Find where the given text appears and provide that cell's center as [X, Y] coordinate. 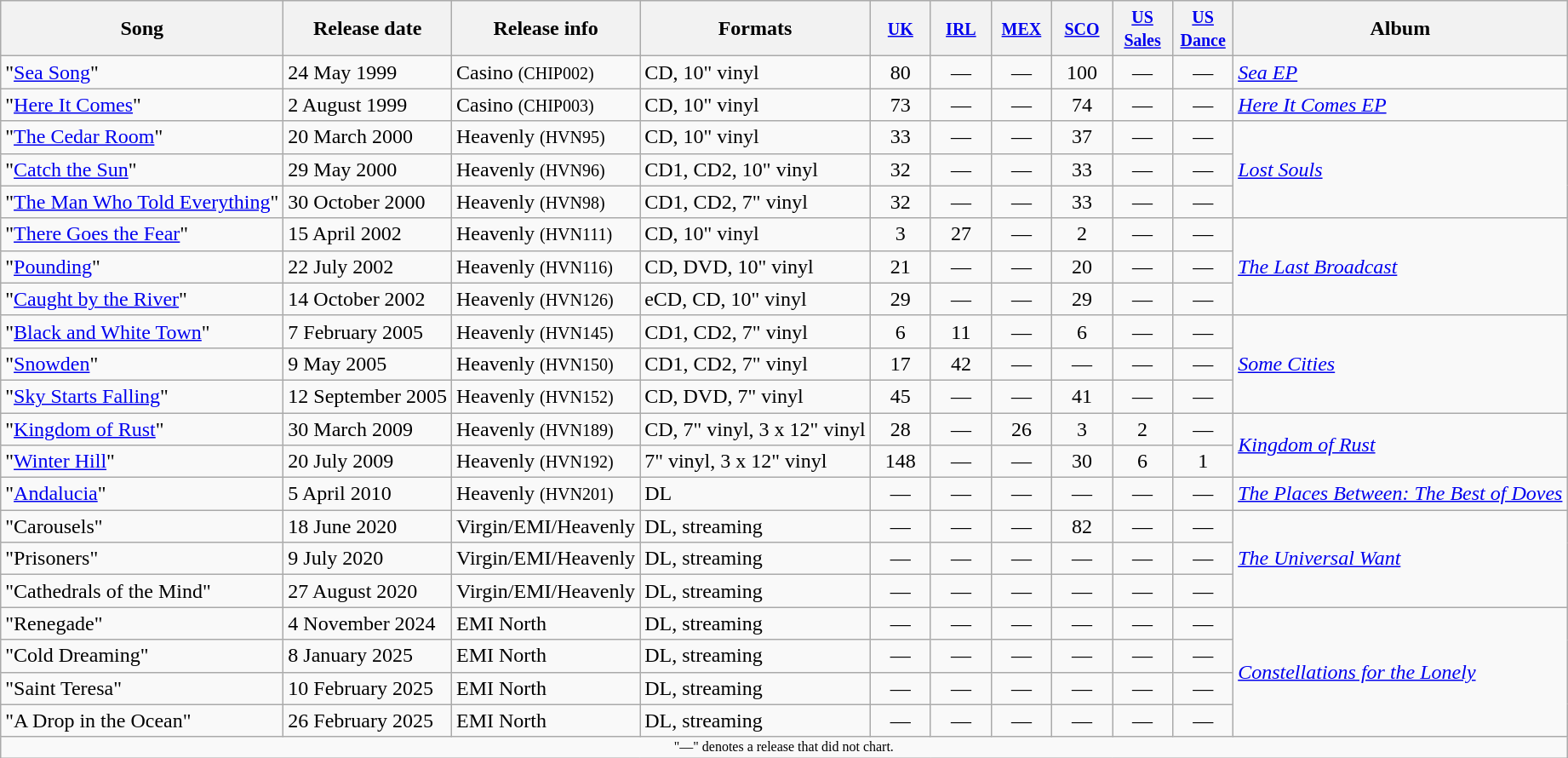
26 [1021, 428]
CD, 7" vinyl, 3 x 12" vinyl [756, 428]
80 [901, 72]
20 [1081, 267]
24 May 1999 [368, 72]
The Universal Want [1400, 559]
18 June 2020 [368, 526]
IRL [960, 29]
The Last Broadcast [1400, 267]
"Renegade" [142, 623]
30 March 2009 [368, 428]
"Black and White Town" [142, 331]
"Prisoners" [142, 559]
20 March 2000 [368, 137]
27 [960, 234]
Constellations for the Lonely [1400, 672]
CD, DVD, 10" vinyl [756, 267]
"Winter Hill" [142, 462]
Some Cities [1400, 364]
27 August 2020 [368, 591]
Casino (CHIP003) [545, 105]
CD1, CD2, 10" vinyl [756, 169]
"The Cedar Room" [142, 137]
148 [901, 462]
USSales [1142, 29]
26 February 2025 [368, 721]
20 July 2009 [368, 462]
Heavenly (HVN189) [545, 428]
21 [901, 267]
Heavenly (HVN145) [545, 331]
"Carousels" [142, 526]
Heavenly (HVN152) [545, 396]
29 May 2000 [368, 169]
4 November 2024 [368, 623]
45 [901, 396]
14 October 2002 [368, 299]
73 [901, 105]
"Catch the Sun" [142, 169]
"—" denotes a release that did not chart. [784, 747]
Lost Souls [1400, 169]
74 [1081, 105]
9 July 2020 [368, 559]
Here It Comes EP [1400, 105]
Casino (CHIP002) [545, 72]
eCD, CD, 10" vinyl [756, 299]
7" vinyl, 3 x 12" vinyl [756, 462]
Heavenly (HVN150) [545, 364]
30 [1081, 462]
CD, DVD, 7" vinyl [756, 396]
22 July 2002 [368, 267]
10 February 2025 [368, 688]
17 [901, 364]
USDance [1204, 29]
Heavenly (HVN201) [545, 494]
Heavenly (HVN111) [545, 234]
Release info [545, 29]
"Saint Teresa" [142, 688]
"Sky Starts Falling" [142, 396]
"A Drop in the Ocean" [142, 721]
28 [901, 428]
15 April 2002 [368, 234]
Sea EP [1400, 72]
Heavenly (HVN95) [545, 137]
12 September 2005 [368, 396]
UK [901, 29]
Album [1400, 29]
"Andalucia" [142, 494]
MEX [1021, 29]
100 [1081, 72]
42 [960, 364]
Heavenly (HVN96) [545, 169]
"Kingdom of Rust" [142, 428]
The Places Between: The Best of Doves [1400, 494]
37 [1081, 137]
Formats [756, 29]
11 [960, 331]
5 April 2010 [368, 494]
8 January 2025 [368, 656]
7 February 2005 [368, 331]
Release date [368, 29]
"There Goes the Fear" [142, 234]
"Snowden" [142, 364]
Heavenly (HVN116) [545, 267]
"Here It Comes" [142, 105]
"Caught by the River" [142, 299]
2 August 1999 [368, 105]
82 [1081, 526]
Heavenly (HVN98) [545, 202]
30 October 2000 [368, 202]
"The Man Who Told Everything" [142, 202]
DL [756, 494]
SCO [1081, 29]
9 May 2005 [368, 364]
"Sea Song" [142, 72]
Song [142, 29]
"Pounding" [142, 267]
41 [1081, 396]
"Cathedrals of the Mind" [142, 591]
1 [1204, 462]
"Cold Dreaming" [142, 656]
Kingdom of Rust [1400, 445]
Heavenly (HVN192) [545, 462]
Heavenly (HVN126) [545, 299]
